Output the [x, y] coordinate of the center of the cell containing the given text.  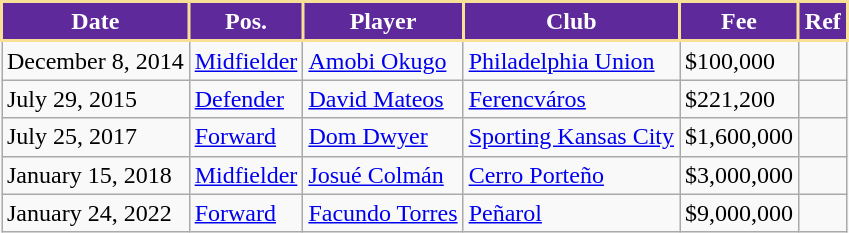
Defender [246, 99]
December 8, 2014 [96, 60]
Dom Dwyer [383, 137]
Peñarol [571, 213]
Pos. [246, 22]
January 15, 2018 [96, 175]
Amobi Okugo [383, 60]
July 25, 2017 [96, 137]
Philadelphia Union [571, 60]
$100,000 [740, 60]
Ferencváros [571, 99]
Ref [824, 22]
Date [96, 22]
$9,000,000 [740, 213]
Facundo Torres [383, 213]
$221,200 [740, 99]
Player [383, 22]
David Mateos [383, 99]
$1,600,000 [740, 137]
January 24, 2022 [96, 213]
Cerro Porteño [571, 175]
Josué Colmán [383, 175]
July 29, 2015 [96, 99]
Sporting Kansas City [571, 137]
Fee [740, 22]
$3,000,000 [740, 175]
Club [571, 22]
